Provide the (X, Y) coordinate of the cell's center where the given text is located.  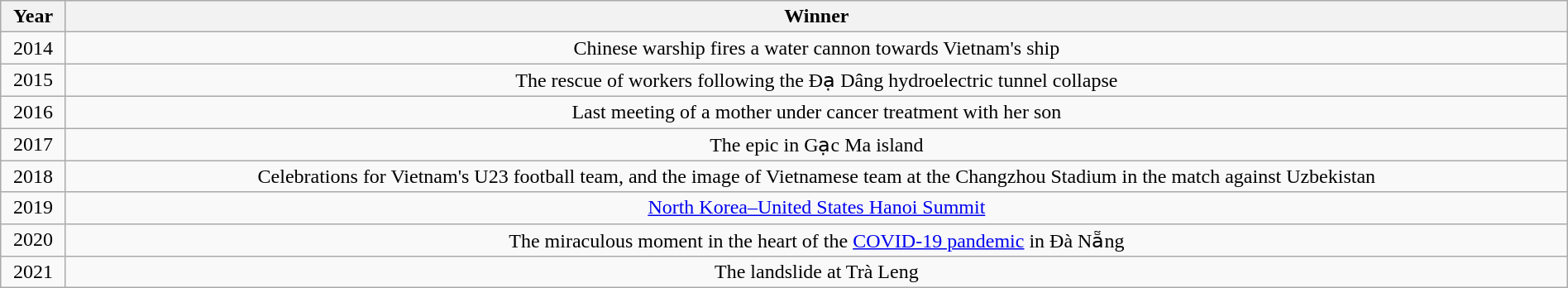
2018 (33, 176)
2017 (33, 144)
2016 (33, 112)
The landslide at Trà Leng (816, 272)
2014 (33, 48)
The miraculous moment in the heart of the COVID-19 pandemic in Đà Nẵng (816, 240)
Chinese warship fires a water cannon towards Vietnam's ship (816, 48)
2020 (33, 240)
Celebrations for Vietnam's U23 football team, and the image of Vietnamese team at the Changzhou Stadium in the match against Uzbekistan (816, 176)
Winner (816, 17)
The epic in Gạc Ma island (816, 144)
North Korea–United States Hanoi Summit (816, 208)
The rescue of workers following the Đạ Dâng hydroelectric tunnel collapse (816, 80)
2015 (33, 80)
Last meeting of a mother under cancer treatment with her son (816, 112)
2019 (33, 208)
Year (33, 17)
2021 (33, 272)
